Return [X, Y] of the center of cell containing provided text 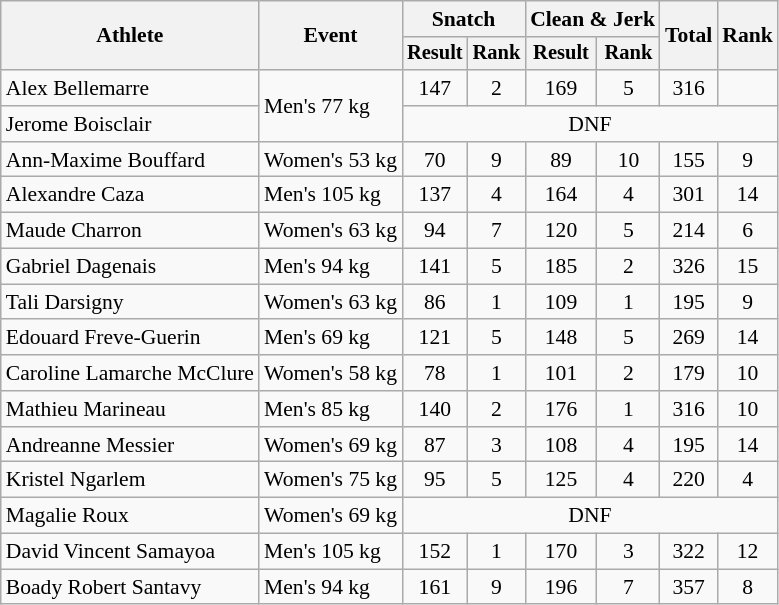
101 [561, 373]
Boady Robert Santavy [130, 587]
108 [561, 445]
Ann-Maxime Bouffard [130, 160]
Edouard Freve-Guerin [130, 338]
Women's 58 kg [330, 373]
121 [435, 338]
Clean & Jerk [592, 19]
301 [688, 195]
161 [435, 587]
Jerome Boisclair [130, 124]
Men's 69 kg [330, 338]
140 [435, 409]
326 [688, 267]
Magalie Roux [130, 516]
169 [561, 88]
214 [688, 231]
Maude Charron [130, 231]
15 [748, 267]
147 [435, 88]
95 [435, 480]
185 [561, 267]
Tali Darsigny [130, 302]
Athlete [130, 36]
David Vincent Samayoa [130, 552]
196 [561, 587]
Event [330, 36]
87 [435, 445]
152 [435, 552]
86 [435, 302]
Caroline Lamarche McClure [130, 373]
357 [688, 587]
170 [561, 552]
Total [688, 36]
322 [688, 552]
Mathieu Marineau [130, 409]
148 [561, 338]
120 [561, 231]
12 [748, 552]
141 [435, 267]
137 [435, 195]
78 [435, 373]
Alex Bellemarre [130, 88]
Women's 53 kg [330, 160]
Gabriel Dagenais [130, 267]
Snatch [464, 19]
Andreanne Messier [130, 445]
269 [688, 338]
8 [748, 587]
Kristel Ngarlem [130, 480]
164 [561, 195]
109 [561, 302]
176 [561, 409]
70 [435, 160]
6 [748, 231]
220 [688, 480]
Alexandre Caza [130, 195]
Men's 85 kg [330, 409]
Women's 75 kg [330, 480]
94 [435, 231]
89 [561, 160]
179 [688, 373]
155 [688, 160]
125 [561, 480]
Men's 77 kg [330, 106]
